Extract the (x, y) coordinate from the center of the cell holding the provided text.  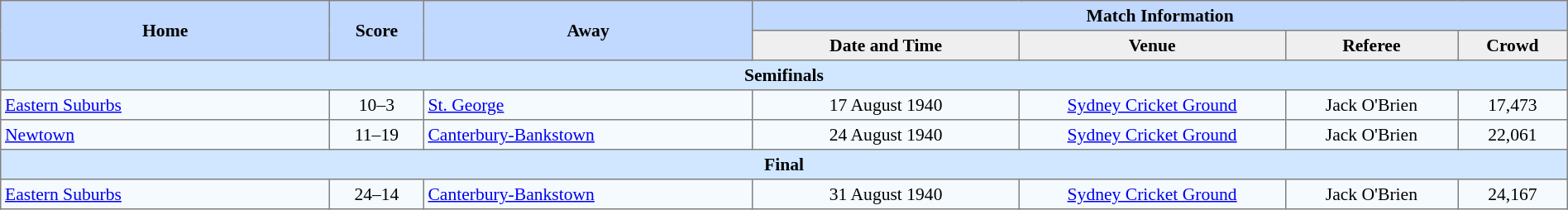
10–3 (377, 105)
Semifinals (784, 75)
24–14 (377, 194)
17,473 (1513, 105)
22,061 (1513, 135)
Final (784, 165)
Newtown (165, 135)
Home (165, 31)
St. George (588, 105)
24,167 (1513, 194)
11–19 (377, 135)
31 August 1940 (886, 194)
Score (377, 31)
Crowd (1513, 45)
Match Information (1159, 16)
Date and Time (886, 45)
Venue (1152, 45)
Referee (1371, 45)
17 August 1940 (886, 105)
Away (588, 31)
24 August 1940 (886, 135)
